Search for the cell housing the specified text and yield its (X, Y) center coordinate. 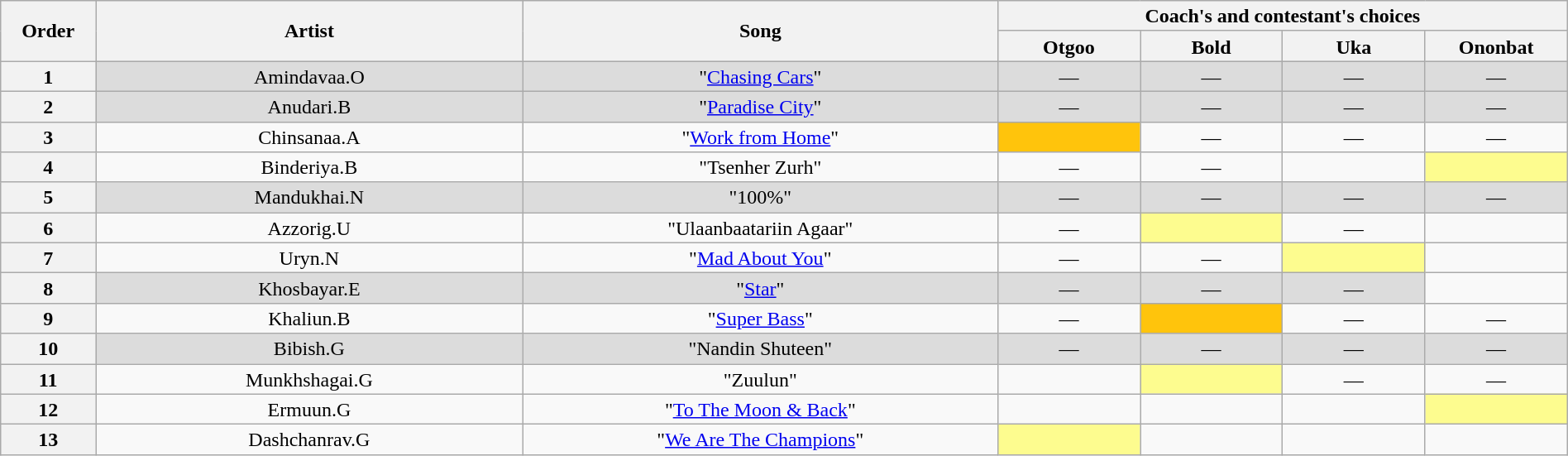
Otgoo (1068, 46)
Ermuun.G (309, 409)
7 (48, 258)
Coach's and contestant's choices (1282, 17)
"Mad About You" (760, 258)
Bibish.G (309, 349)
8 (48, 288)
Anudari.B (309, 106)
"100%" (760, 197)
Chinsanaa.A (309, 137)
"Work from Home" (760, 137)
3 (48, 137)
2 (48, 106)
"Paradise City" (760, 106)
Artist (309, 31)
6 (48, 228)
Mandukhai.N (309, 197)
9 (48, 318)
Munkhshagai.G (309, 379)
"Chasing Cars" (760, 76)
"To The Moon & Back" (760, 409)
"Ulaanbaatariin Agaar" (760, 228)
4 (48, 167)
Khosbayar.E (309, 288)
11 (48, 379)
Khaliun.B (309, 318)
13 (48, 440)
"Super Bass" (760, 318)
Binderiya.B (309, 167)
Dashchanrav.G (309, 440)
Ononbat (1496, 46)
"Tsenher Zurh" (760, 167)
Amindavaa.O (309, 76)
"We Are The Champions" (760, 440)
Uka (1354, 46)
"Zuulun" (760, 379)
"Nandin Shuteen" (760, 349)
Uryn.N (309, 258)
10 (48, 349)
Song (760, 31)
"Star" (760, 288)
Order (48, 31)
Bold (1212, 46)
1 (48, 76)
5 (48, 197)
Azzorig.U (309, 228)
12 (48, 409)
